Determine the [x, y] coordinate at the center of the cell enclosing the given text.  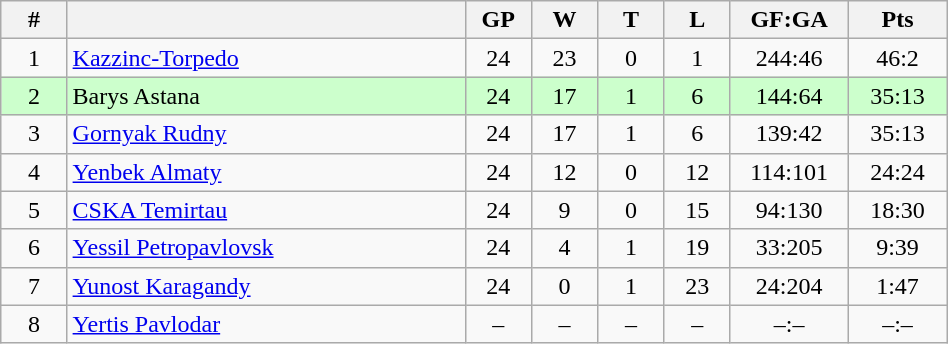
15 [697, 210]
L [697, 20]
Barys Astana [266, 96]
18:30 [898, 210]
W [564, 20]
114:101 [788, 172]
33:205 [788, 248]
8 [34, 324]
144:64 [788, 96]
7 [34, 286]
Kazzinc-Torpedo [266, 58]
244:46 [788, 58]
3 [34, 134]
94:130 [788, 210]
Gornyak Rudny [266, 134]
5 [34, 210]
Yertis Pavlodar [266, 324]
T [631, 20]
46:2 [898, 58]
2 [34, 96]
139:42 [788, 134]
Yessil Petropavlovsk [266, 248]
Yenbek Almaty [266, 172]
24:204 [788, 286]
CSKA Temirtau [266, 210]
# [34, 20]
24:24 [898, 172]
GP [498, 20]
Yunost Karagandy [266, 286]
19 [697, 248]
GF:GA [788, 20]
Pts [898, 20]
9 [564, 210]
9:39 [898, 248]
1:47 [898, 286]
